Pinpoint the cell where the given text exists, returning its (X, Y) midpoint coordinate. 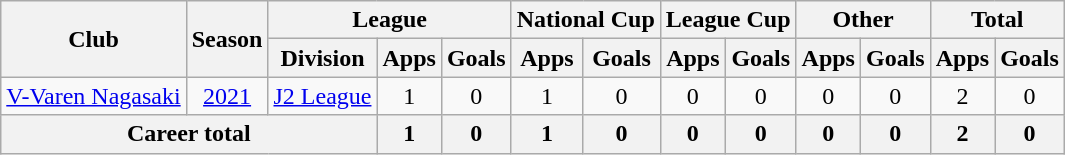
League Cup (728, 20)
League (390, 20)
Other (863, 20)
Division (322, 58)
2021 (227, 96)
V-Varen Nagasaki (94, 96)
J2 League (322, 96)
Career total (189, 134)
National Cup (586, 20)
Season (227, 39)
Total (997, 20)
Club (94, 39)
